Search for the cell housing the specified text and yield its (x, y) center coordinate. 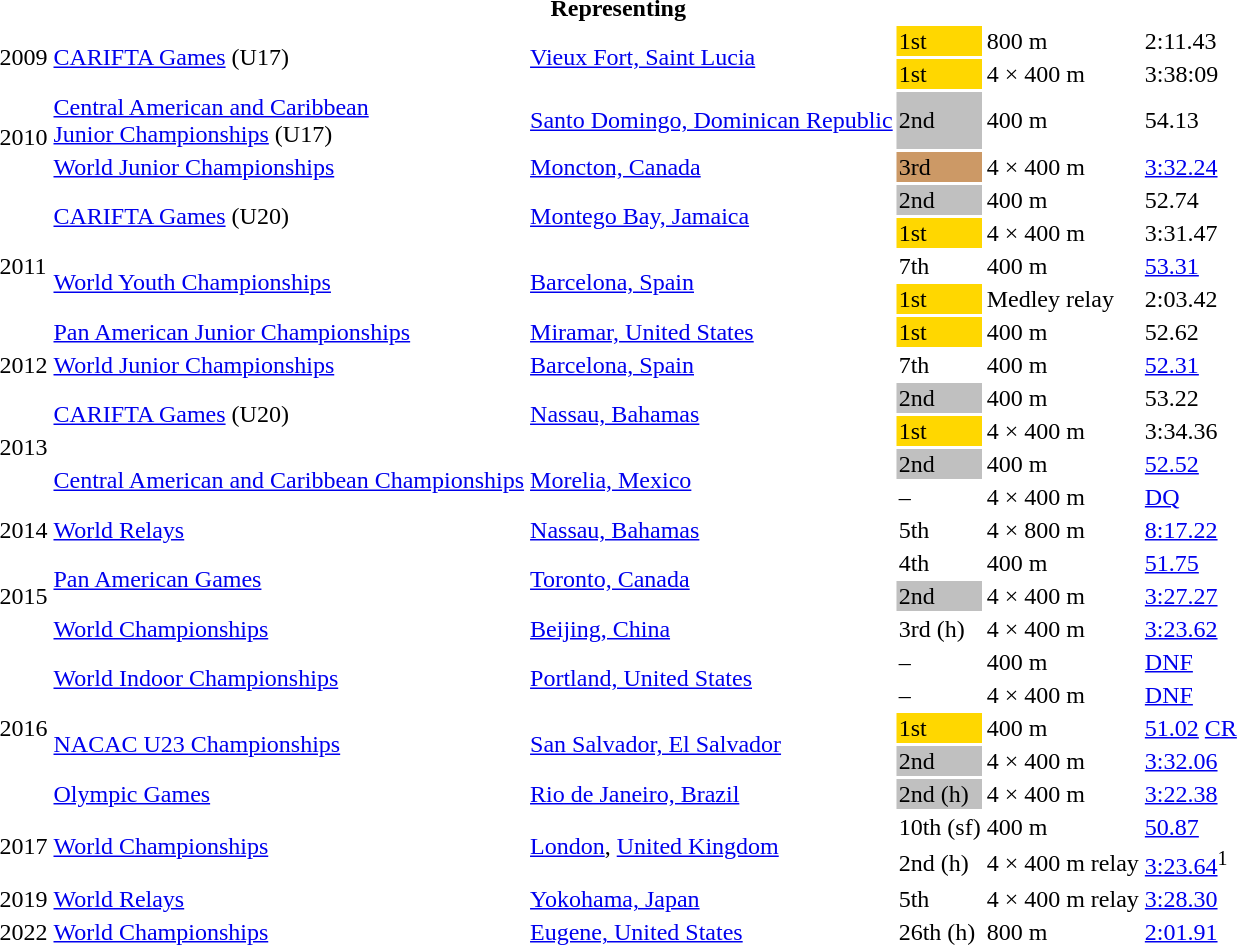
800 m (1062, 41)
3rd (940, 167)
4th (940, 563)
Beijing, China (712, 629)
Pan American Games (289, 580)
San Salvador, El Salvador (712, 744)
Rio de Janeiro, Brazil (712, 794)
London, United Kingdom (712, 846)
CARIFTA Games (U17) (289, 58)
NACAC U23 Championships (289, 744)
4 × 800 m (1062, 530)
Central American and CaribbeanJunior Championships (U17) (289, 120)
Toronto, Canada (712, 580)
Miramar, United States (712, 332)
Moncton, Canada (712, 167)
Central American and Caribbean Championships (289, 480)
Morelia, Mexico (712, 480)
Pan American Junior Championships (289, 332)
World Youth Championships (289, 282)
3rd (h) (940, 629)
Santo Domingo, Dominican Republic (712, 120)
Montego Bay, Jamaica (712, 216)
Portland, United States (712, 678)
Medley relay (1062, 299)
10th (sf) (940, 827)
World Indoor Championships (289, 678)
Olympic Games (289, 794)
Vieux Fort, Saint Lucia (712, 58)
Yokohama, Japan (712, 899)
